Determine the (X, Y) coordinate at the center of the cell enclosing the given text.  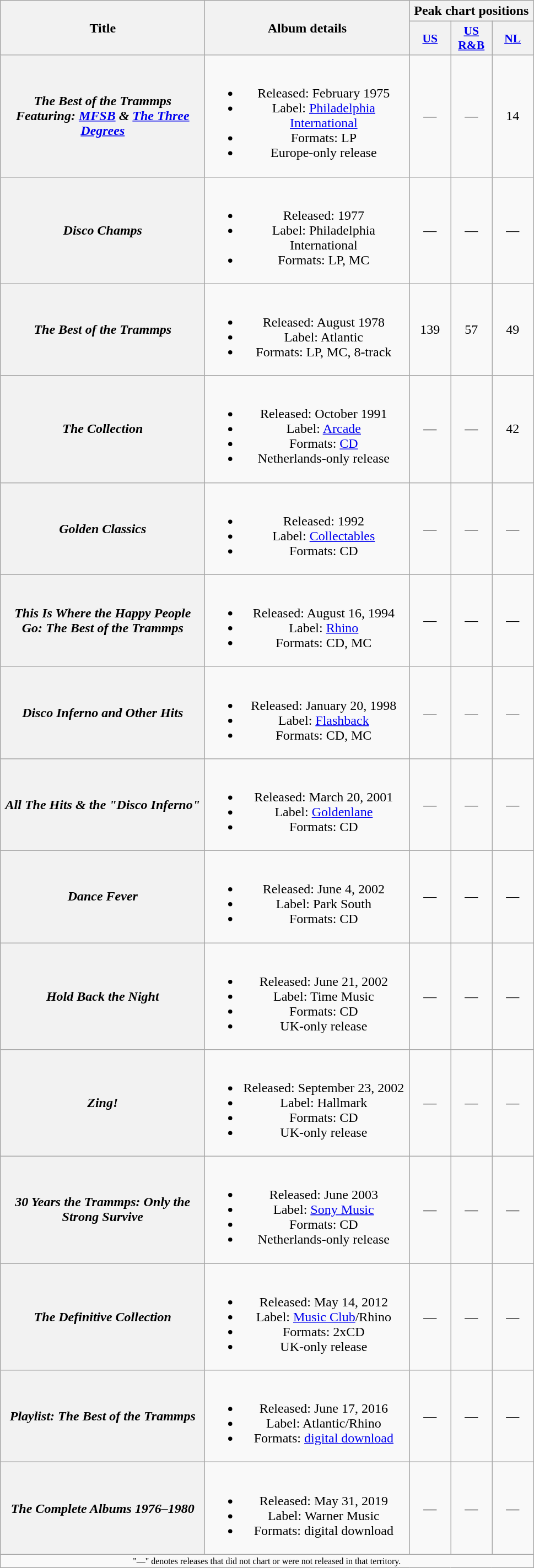
US R&B (472, 39)
The Complete Albums 1976–1980 (103, 1508)
Released: October 1991Label: ArcadeFormats: CDNetherlands-only release (308, 429)
Released: June 2003Label: Sony MusicFormats: CDNetherlands-only release (308, 1210)
Dance Fever (103, 897)
Released: January 20, 1998Label: FlashbackFormats: CD, MC (308, 713)
Hold Back the Night (103, 996)
The Best of the Trammps Featuring: MFSB & The Three Degrees (103, 116)
All The Hits & the "Disco Inferno" (103, 804)
49 (513, 329)
57 (472, 329)
The Definitive Collection (103, 1317)
139 (430, 329)
Disco Champs (103, 230)
Released: March 20, 2001Label: GoldenlaneFormats: CD (308, 804)
Released: 1992Label: CollectablesFormats: CD (308, 529)
The Best of the Trammps (103, 329)
30 Years the Trammps: Only the Strong Survive (103, 1210)
Released: February 1975Label: Philadelphia InternationalFormats: LPEurope-only release (308, 116)
NL (513, 39)
"—" denotes releases that did not chart or were not released in that territory. (267, 1561)
US (430, 39)
Peak chart positions (472, 11)
Released: June 17, 2016Label: Atlantic/RhinoFormats: digital download (308, 1417)
Playlist: The Best of the Trammps (103, 1417)
Title (103, 28)
Released: May 31, 2019Label: Warner MusicFormats: digital download (308, 1508)
Released: 1977Label: Philadelphia InternationalFormats: LP, MC (308, 230)
Released: June 4, 2002Label: Park SouthFormats: CD (308, 897)
Zing! (103, 1103)
Album details (308, 28)
This Is Where the Happy People Go: The Best of the Trammps (103, 620)
Released: August 16, 1994Label: RhinoFormats: CD, MC (308, 620)
Released: May 14, 2012Label: Music Club/RhinoFormats: 2xCDUK-only release (308, 1317)
42 (513, 429)
Disco Inferno and Other Hits (103, 713)
14 (513, 116)
Released: August 1978Label: AtlanticFormats: LP, MC, 8-track (308, 329)
Released: September 23, 2002Label: HallmarkFormats: CDUK-only release (308, 1103)
Released: June 21, 2002Label: Time MusicFormats: CDUK-only release (308, 996)
The Collection (103, 429)
Golden Classics (103, 529)
